Extract the [x, y] coordinate from the center of the cell holding the provided text.  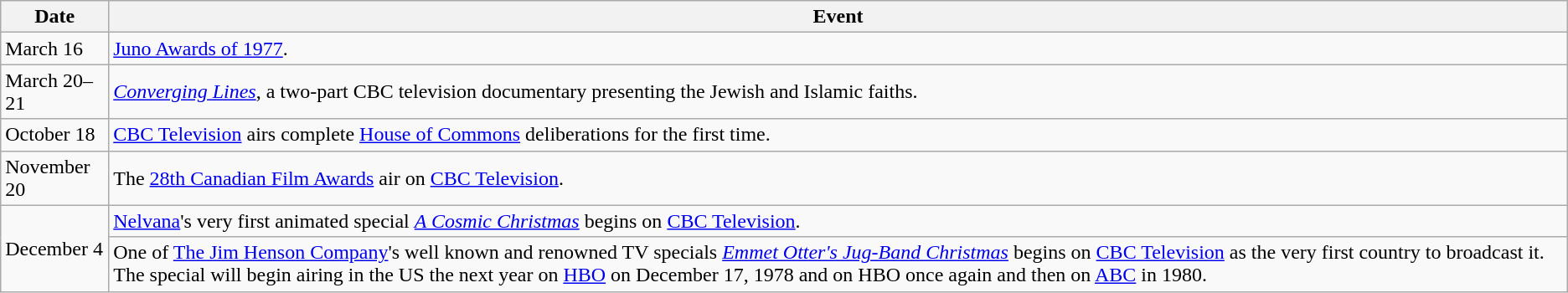
Date [55, 17]
Event [838, 17]
CBC Television airs complete House of Commons deliberations for the first time. [838, 135]
March 20–21 [55, 92]
Converging Lines, a two-part CBC television documentary presenting the Jewish and Islamic faiths. [838, 92]
November 20 [55, 177]
Juno Awards of 1977. [838, 49]
Nelvana's very first animated special A Cosmic Christmas begins on CBC Television. [838, 221]
December 4 [55, 248]
March 16 [55, 49]
October 18 [55, 135]
The 28th Canadian Film Awards air on CBC Television. [838, 177]
